Find where the given text appears and provide that cell's center as [X, Y] coordinate. 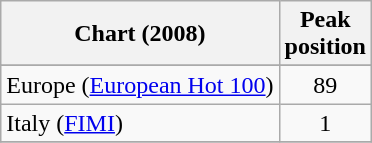
1 [325, 123]
Europe (European Hot 100) [140, 85]
Peakposition [325, 34]
Italy (FIMI) [140, 123]
Chart (2008) [140, 34]
89 [325, 85]
